Search for the cell housing the specified text and yield its [x, y] center coordinate. 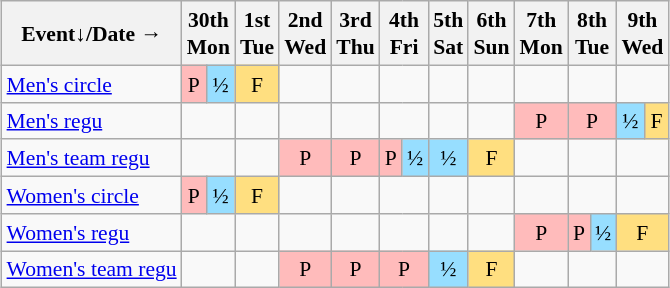
Event↓/Date → [92, 33]
Men's circle [92, 84]
Women's team regu [92, 268]
Men's team regu [92, 158]
7thMon [542, 33]
6thSun [491, 33]
Women's regu [92, 232]
Women's circle [92, 194]
5thSat [448, 33]
30thMon [208, 33]
2ndWed [305, 33]
9thWed [642, 33]
1stTue [257, 33]
3rdThu [356, 33]
Men's regu [92, 120]
4thFri [404, 33]
8thTue [592, 33]
